Locate the cell with the specified text and output its (x, y) center coordinate. 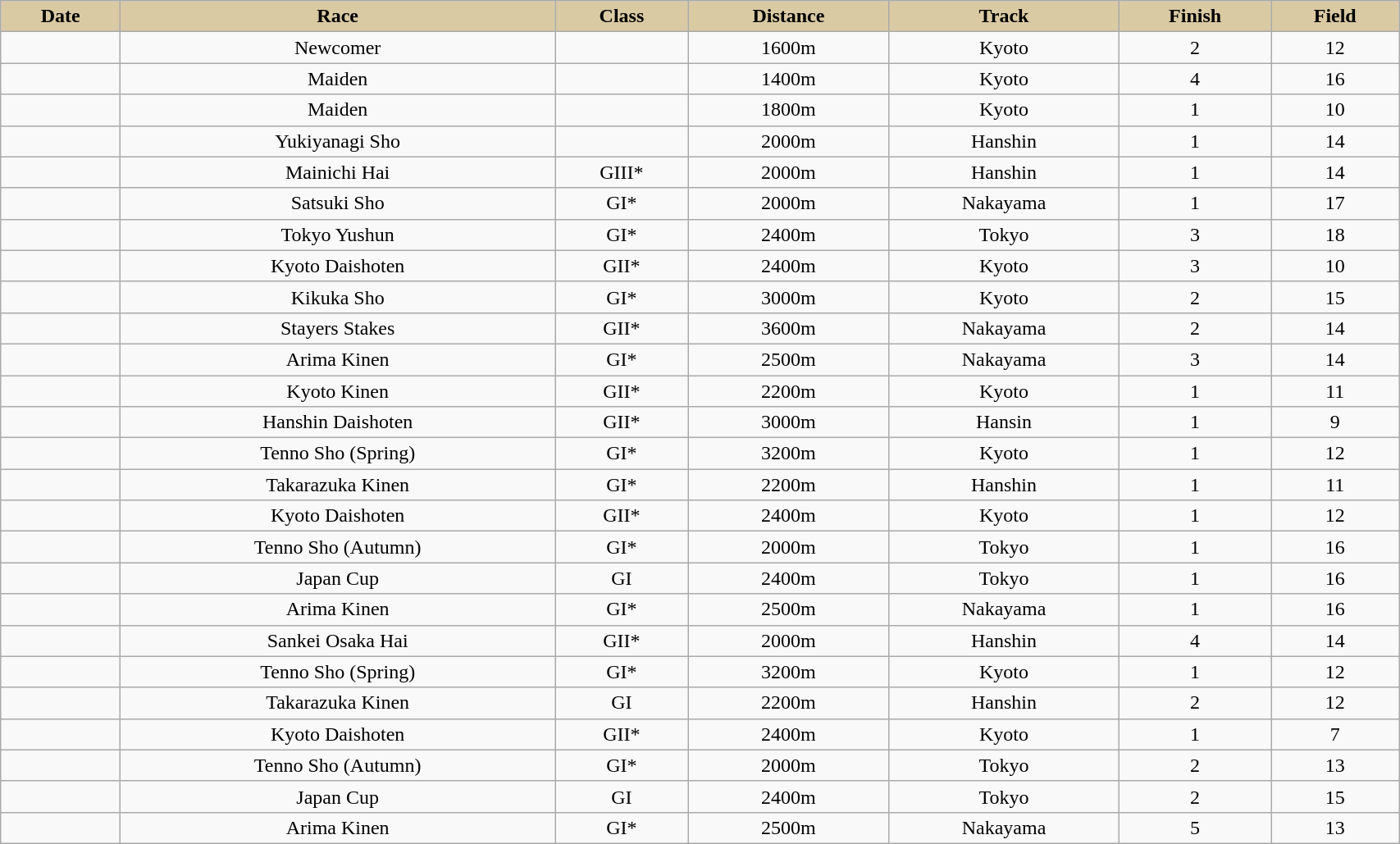
Finish (1194, 16)
Satsuki Sho (338, 203)
Distance (789, 16)
Class (622, 16)
17 (1335, 203)
GIII* (622, 172)
Field (1335, 16)
Sankei Osaka Hai (338, 641)
Kikuka Sho (338, 297)
3600m (789, 328)
Hanshin Daishoten (338, 422)
Track (1004, 16)
1600m (789, 48)
18 (1335, 235)
1800m (789, 110)
Race (338, 16)
7 (1335, 734)
Hansin (1004, 422)
Yukiyanagi Sho (338, 141)
Mainichi Hai (338, 172)
1400m (789, 79)
Stayers Stakes (338, 328)
Date (61, 16)
9 (1335, 422)
Kyoto Kinen (338, 391)
5 (1194, 828)
Newcomer (338, 48)
Tokyo Yushun (338, 235)
